Return the (x, y) coordinate for the center point of the cell that contains the specified text.  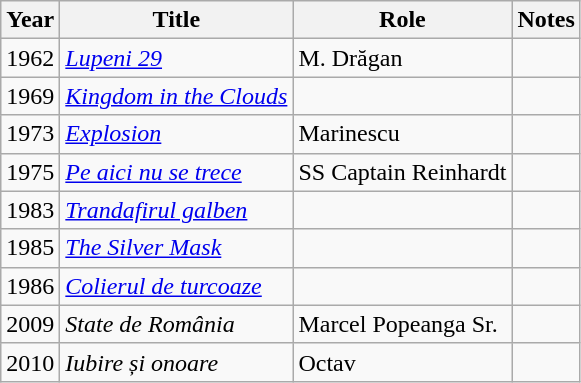
Marinescu (402, 134)
Marcel Popeanga Sr. (402, 324)
SS Captain Reinhardt (402, 172)
Pe aici nu se trece (176, 172)
1986 (30, 286)
1969 (30, 96)
2009 (30, 324)
Trandafirul galben (176, 210)
1985 (30, 248)
Year (30, 20)
Kingdom in the Clouds (176, 96)
The Silver Mask (176, 248)
Iubire și onoare (176, 362)
Colierul de turcoaze (176, 286)
2010 (30, 362)
Lupeni 29 (176, 58)
M. Drăgan (402, 58)
State de România (176, 324)
1983 (30, 210)
1962 (30, 58)
Role (402, 20)
Notes (546, 20)
Octav (402, 362)
Title (176, 20)
1975 (30, 172)
Explosion (176, 134)
1973 (30, 134)
